Locate the cell with the specified text and output its [X, Y] center coordinate. 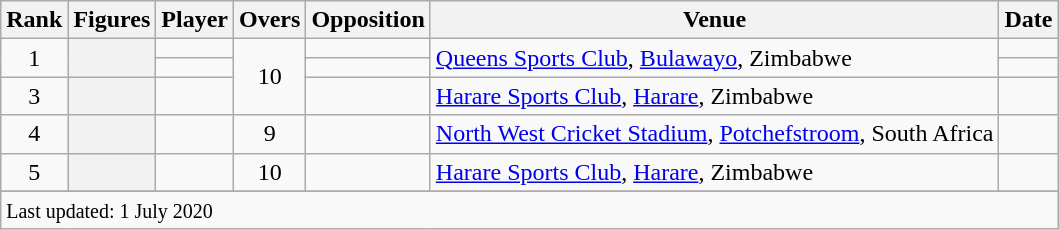
Figures [112, 20]
Player [195, 20]
9 [270, 134]
Rank [34, 20]
Opposition [368, 20]
5 [34, 172]
North West Cricket Stadium, Potchefstroom, South Africa [714, 134]
3 [34, 96]
4 [34, 134]
Overs [270, 20]
1 [34, 58]
Date [1028, 20]
Last updated: 1 July 2020 [530, 210]
Queens Sports Club, Bulawayo, Zimbabwe [714, 58]
Venue [714, 20]
